Identify which cell holds the provided text, then report its [X, Y] central coordinate. 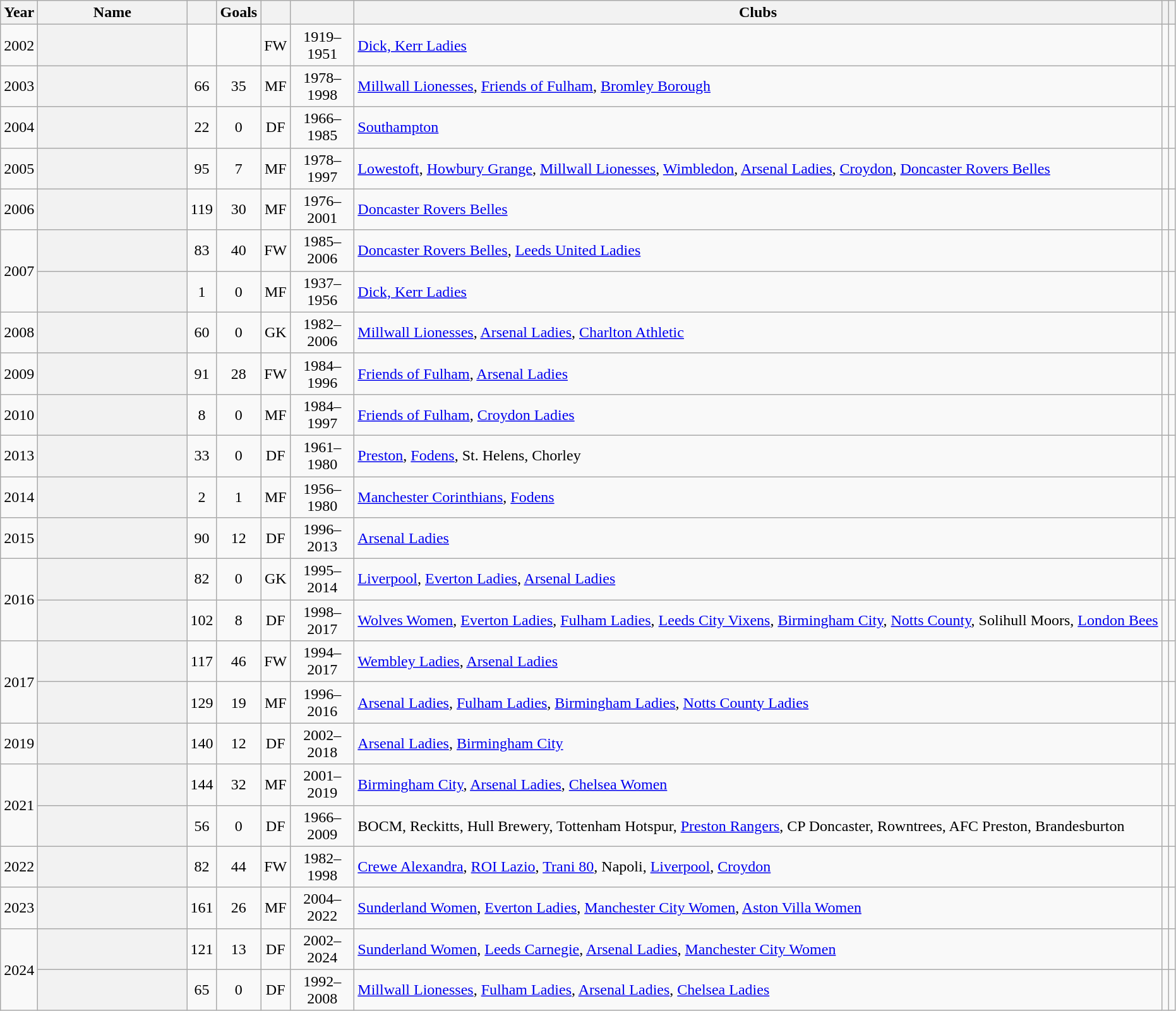
Lowestoft, Howbury Grange, Millwall Lionesses, Wimbledon, Arsenal Ladies, Croydon, Doncaster Rovers Belles [758, 168]
2002–2024 [322, 948]
Southampton [758, 128]
102 [202, 620]
1985–2006 [322, 250]
140 [202, 744]
129 [202, 702]
Liverpool, Everton Ladies, Arsenal Ladies [758, 580]
2001–2019 [322, 784]
Millwall Lionesses, Arsenal Ladies, Charlton Athletic [758, 332]
33 [202, 456]
Manchester Corinthians, Fodens [758, 496]
1956–1980 [322, 496]
1996–2016 [322, 702]
2007 [19, 271]
66 [202, 86]
1995–2014 [322, 580]
1994–2017 [322, 662]
2010 [19, 414]
119 [202, 210]
2004 [19, 128]
Wolves Women, Everton Ladies, Fulham Ladies, Leeds City Vixens, Birmingham City, Notts County, Solihull Moors, London Bees [758, 620]
Doncaster Rovers Belles, Leeds United Ladies [758, 250]
1996–2013 [322, 538]
1998–2017 [322, 620]
2008 [19, 332]
Doncaster Rovers Belles [758, 210]
Name [112, 13]
121 [202, 948]
19 [239, 702]
2002 [19, 45]
1992–2008 [322, 990]
28 [239, 374]
60 [202, 332]
95 [202, 168]
1919–1951 [322, 45]
2002–2018 [322, 744]
1982–2006 [322, 332]
2009 [19, 374]
1984–1997 [322, 414]
35 [239, 86]
Arsenal Ladies, Fulham Ladies, Birmingham Ladies, Notts County Ladies [758, 702]
2022 [19, 866]
7 [239, 168]
1978–1997 [322, 168]
2 [202, 496]
2005 [19, 168]
117 [202, 662]
44 [239, 866]
56 [202, 826]
Friends of Fulham, Croydon Ladies [758, 414]
30 [239, 210]
2015 [19, 538]
144 [202, 784]
46 [239, 662]
1961–1980 [322, 456]
2014 [19, 496]
Wembley Ladies, Arsenal Ladies [758, 662]
40 [239, 250]
Sunderland Women, Everton Ladies, Manchester City Women, Aston Villa Women [758, 908]
2024 [19, 969]
2003 [19, 86]
2004–2022 [322, 908]
1966–1985 [322, 128]
26 [239, 908]
83 [202, 250]
22 [202, 128]
2016 [19, 600]
Clubs [758, 13]
1978–1998 [322, 86]
32 [239, 784]
1984–1996 [322, 374]
2017 [19, 682]
Millwall Lionesses, Fulham Ladies, Arsenal Ladies, Chelsea Ladies [758, 990]
1976–2001 [322, 210]
Arsenal Ladies [758, 538]
1966–2009 [322, 826]
Arsenal Ladies, Birmingham City [758, 744]
BOCM, Reckitts, Hull Brewery, Tottenham Hotspur, Preston Rangers, CP Doncaster, Rowntrees, AFC Preston, Brandesburton [758, 826]
2006 [19, 210]
13 [239, 948]
Millwall Lionesses, Friends of Fulham, Bromley Borough [758, 86]
65 [202, 990]
Sunderland Women, Leeds Carnegie, Arsenal Ladies, Manchester City Women [758, 948]
91 [202, 374]
1982–1998 [322, 866]
2013 [19, 456]
1937–1956 [322, 292]
2023 [19, 908]
161 [202, 908]
2019 [19, 744]
2021 [19, 805]
Friends of Fulham, Arsenal Ladies [758, 374]
Goals [239, 13]
90 [202, 538]
Birmingham City, Arsenal Ladies, Chelsea Women [758, 784]
Year [19, 13]
Preston, Fodens, St. Helens, Chorley [758, 456]
Crewe Alexandra, ROI Lazio, Trani 80, Napoli, Liverpool, Croydon [758, 866]
